For the text-containing cell, return its midpoint in (X, Y) coordinate format. 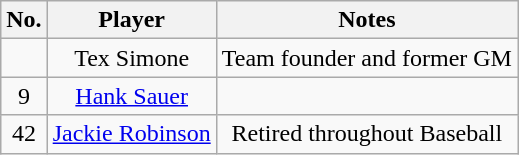
No. (24, 20)
Jackie Robinson (132, 134)
Tex Simone (132, 58)
9 (24, 96)
42 (24, 134)
Retired throughout Baseball (366, 134)
Hank Sauer (132, 96)
Player (132, 20)
Team founder and former GM (366, 58)
Notes (366, 20)
